Pinpoint the cell where the given text exists, returning its (x, y) midpoint coordinate. 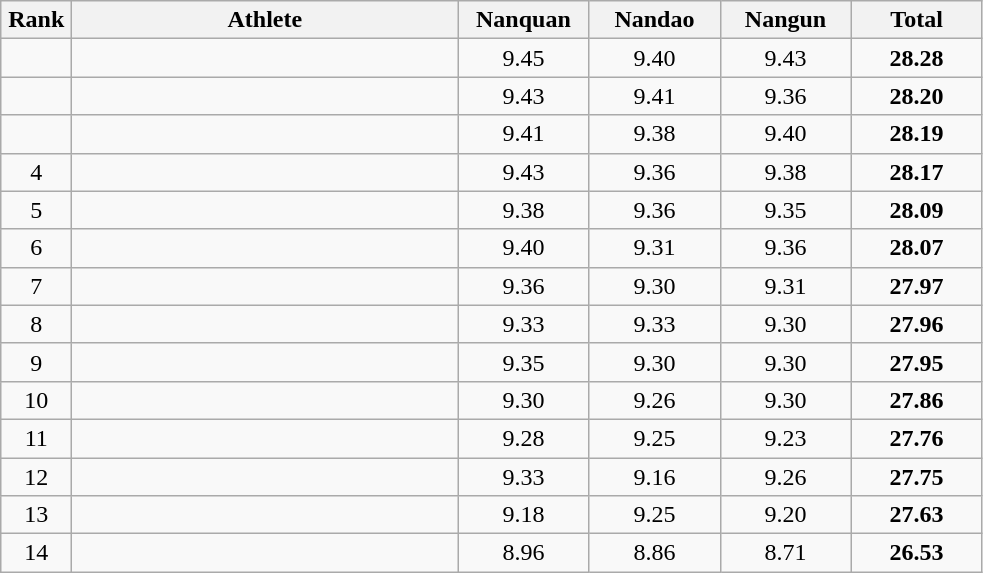
9.45 (524, 58)
6 (36, 248)
28.20 (916, 96)
28.07 (916, 248)
8.71 (786, 553)
8 (36, 324)
Nanquan (524, 20)
9.16 (654, 477)
4 (36, 172)
27.63 (916, 515)
11 (36, 438)
28.19 (916, 134)
27.97 (916, 286)
28.28 (916, 58)
14 (36, 553)
28.09 (916, 210)
27.96 (916, 324)
Athlete (265, 20)
9.18 (524, 515)
9.23 (786, 438)
Nandao (654, 20)
27.76 (916, 438)
Total (916, 20)
10 (36, 400)
27.95 (916, 362)
Rank (36, 20)
7 (36, 286)
8.86 (654, 553)
9.28 (524, 438)
13 (36, 515)
27.86 (916, 400)
Nangun (786, 20)
26.53 (916, 553)
5 (36, 210)
27.75 (916, 477)
12 (36, 477)
9 (36, 362)
8.96 (524, 553)
28.17 (916, 172)
9.20 (786, 515)
